Scan for the cell matching the given text and deliver its [X, Y] coordinate at center. 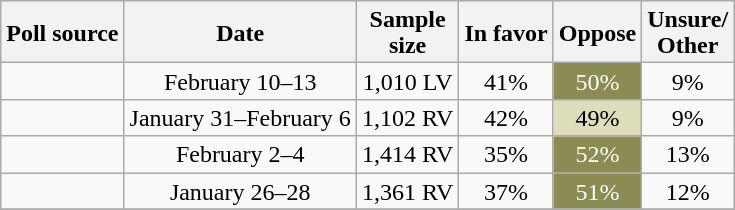
1,010 LV [407, 82]
42% [506, 118]
1,414 RV [407, 154]
February 2–4 [240, 154]
49% [597, 118]
52% [597, 154]
Unsure/Other [688, 32]
January 31–February 6 [240, 118]
50% [597, 82]
12% [688, 190]
37% [506, 190]
13% [688, 154]
Poll source [62, 32]
Date [240, 32]
1,102 RV [407, 118]
In favor [506, 32]
Samplesize [407, 32]
January 26–28 [240, 190]
35% [506, 154]
1,361 RV [407, 190]
51% [597, 190]
February 10–13 [240, 82]
Oppose [597, 32]
41% [506, 82]
